Pinpoint the cell where the given text exists, returning its [X, Y] midpoint coordinate. 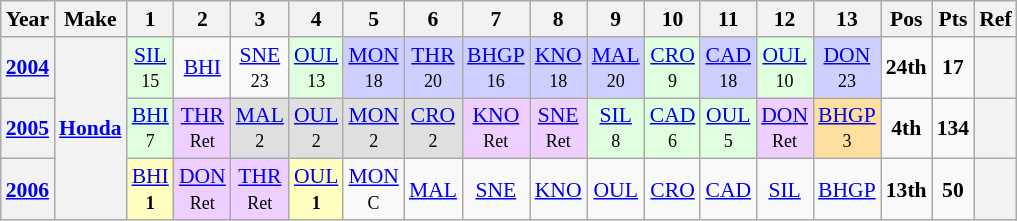
4th [906, 128]
13 [847, 19]
Pts [954, 19]
Pos [906, 19]
9 [616, 19]
CAD18 [728, 68]
Honda [90, 128]
THR20 [433, 68]
Ref [995, 19]
3 [260, 19]
MON18 [374, 68]
BHI1 [150, 190]
MON2 [374, 128]
2 [202, 19]
SIL15 [150, 68]
7 [496, 19]
CAD6 [673, 128]
OUL [616, 190]
OUL5 [728, 128]
12 [784, 19]
BHGP16 [496, 68]
SNE23 [260, 68]
5 [374, 19]
SIL8 [616, 128]
11 [728, 19]
2005 [28, 128]
17 [954, 68]
6 [433, 19]
BHGP3 [847, 128]
Year [28, 19]
BHI7 [150, 128]
OUL2 [316, 128]
4 [316, 19]
50 [954, 190]
Make [90, 19]
BHGP [847, 190]
MAL20 [616, 68]
8 [558, 19]
OUL10 [784, 68]
CRO9 [673, 68]
MONC [374, 190]
CAD [728, 190]
KNO [558, 190]
OUL1 [316, 190]
1 [150, 19]
MAL2 [260, 128]
MAL [433, 190]
OUL13 [316, 68]
KNORet [496, 128]
24th [906, 68]
BHI [202, 68]
CRO [673, 190]
134 [954, 128]
DON23 [847, 68]
2004 [28, 68]
13th [906, 190]
SIL [784, 190]
2006 [28, 190]
KNO18 [558, 68]
SNE [496, 190]
10 [673, 19]
CRO2 [433, 128]
SNERet [558, 128]
